Return [X, Y] of the center of cell containing provided text 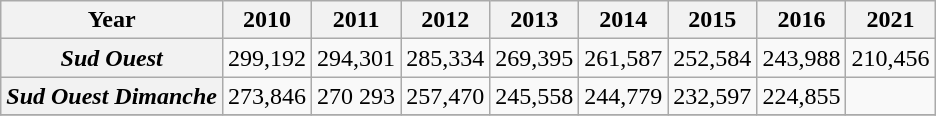
269,395 [534, 58]
243,988 [802, 58]
210,456 [890, 58]
2011 [356, 20]
299,192 [268, 58]
2013 [534, 20]
244,779 [624, 96]
2010 [268, 20]
224,855 [802, 96]
2021 [890, 20]
252,584 [712, 58]
257,470 [446, 96]
285,334 [446, 58]
270 293 [356, 96]
2014 [624, 20]
2016 [802, 20]
261,587 [624, 58]
232,597 [712, 96]
Sud Ouest Dimanche [112, 96]
273,846 [268, 96]
Year [112, 20]
245,558 [534, 96]
2015 [712, 20]
Sud Ouest [112, 58]
294,301 [356, 58]
2012 [446, 20]
